From the cell containing the given text, extract its center point as (X, Y) coordinate. 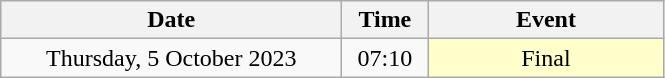
Date (172, 20)
07:10 (385, 58)
Event (546, 20)
Thursday, 5 October 2023 (172, 58)
Final (546, 58)
Time (385, 20)
